From the cell containing the given text, extract its center point as [x, y] coordinate. 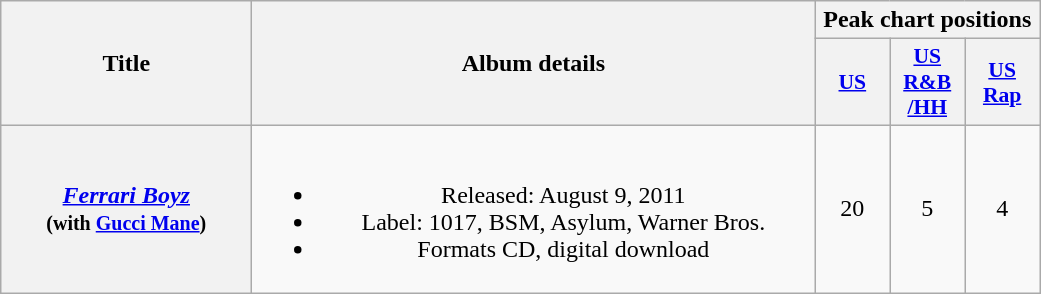
US [852, 82]
Released: August 9, 2011Label: 1017, BSM, Asylum, Warner Bros.Formats CD, digital download [534, 208]
Ferrari Boyz(with Gucci Mane) [126, 208]
Title [126, 64]
5 [928, 208]
USRap [1002, 82]
20 [852, 208]
Album details [534, 64]
4 [1002, 208]
Peak chart positions [928, 20]
USR&B/HH [928, 82]
